From the cell containing the given text, extract its center point as (x, y) coordinate. 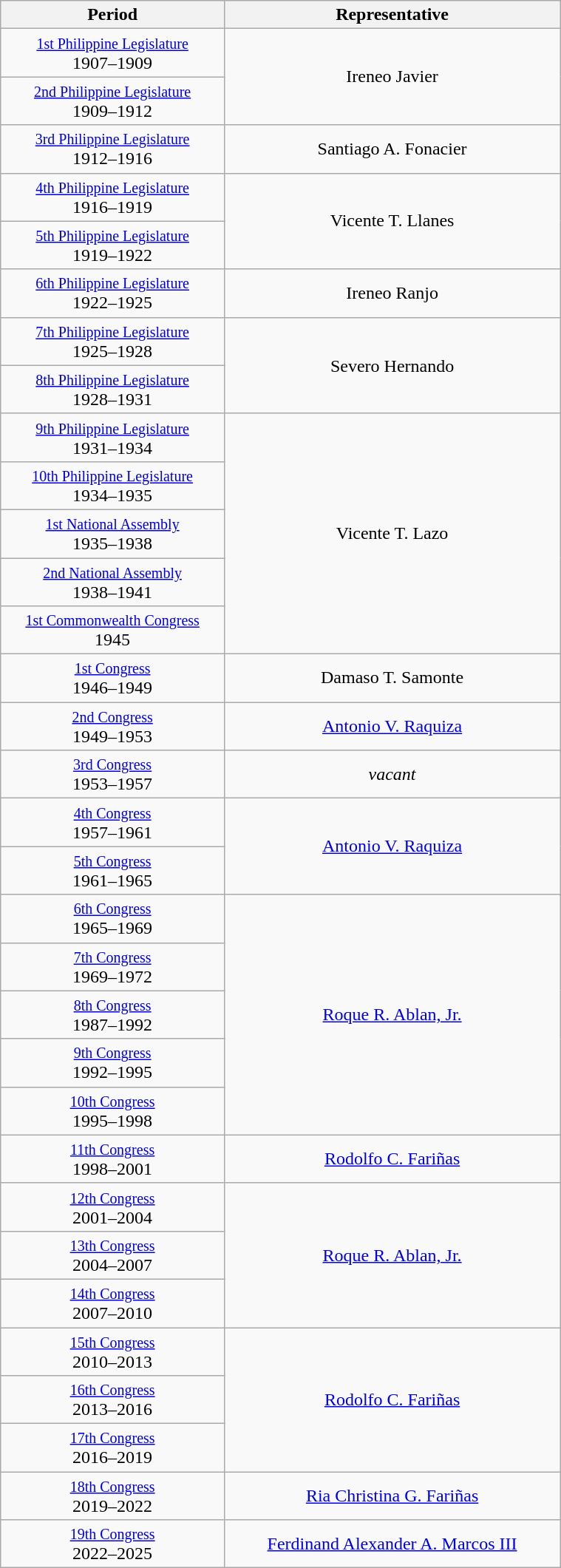
Vicente T. Llanes (392, 221)
6th Congress1965–1969 (112, 918)
Damaso T. Samonte (392, 679)
11th Congress1998–2001 (112, 1159)
1st Congress1946–1949 (112, 679)
18th Congress2019–2022 (112, 1496)
8th Philippine Legislature1928–1931 (112, 389)
9th Philippine Legislature1931–1934 (112, 438)
5th Congress1961–1965 (112, 871)
19th Congress2022–2025 (112, 1544)
3rd Philippine Legislature1912–1916 (112, 149)
Vicente T. Lazo (392, 534)
Representative (392, 15)
Ria Christina G. Fariñas (392, 1496)
16th Congress2013–2016 (112, 1400)
15th Congress2010–2013 (112, 1351)
3rd Congress1953–1957 (112, 775)
6th Philippine Legislature1922–1925 (112, 293)
Period (112, 15)
1st National Assembly1935–1938 (112, 534)
14th Congress2007–2010 (112, 1303)
Ireneo Ranjo (392, 293)
10th Philippine Legislature1934–1935 (112, 485)
4th Congress1957–1961 (112, 822)
2nd National Assembly1938–1941 (112, 581)
Ferdinand Alexander A. Marcos III (392, 1544)
2nd Congress1949–1953 (112, 726)
1st Commonwealth Congress1945 (112, 630)
13th Congress2004–2007 (112, 1255)
7th Philippine Legislature1925–1928 (112, 342)
9th Congress1992–1995 (112, 1063)
17th Congress2016–2019 (112, 1447)
5th Philippine Legislature1919–1922 (112, 245)
Ireneo Javier (392, 77)
12th Congress2001–2004 (112, 1206)
7th Congress1969–1972 (112, 967)
Santiago A. Fonacier (392, 149)
4th Philippine Legislature1916–1919 (112, 197)
2nd Philippine Legislature1909–1912 (112, 101)
Severo Hernando (392, 365)
10th Congress1995–1998 (112, 1110)
8th Congress1987–1992 (112, 1014)
1st Philippine Legislature1907–1909 (112, 53)
vacant (392, 775)
